Determine the [X, Y] coordinate at the center of the cell enclosing the given text.  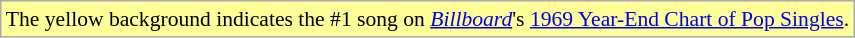
The yellow background indicates the #1 song on Billboard's 1969 Year-End Chart of Pop Singles. [428, 19]
